Return [X, Y] of the center of cell containing provided text 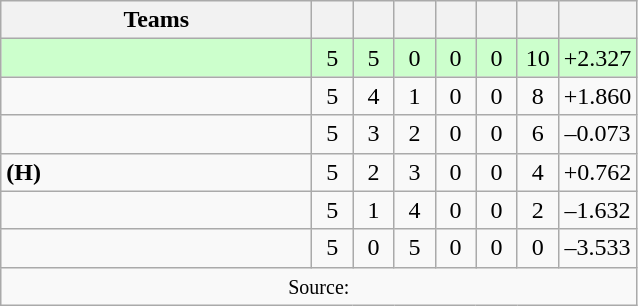
+0.762 [598, 172]
–0.073 [598, 134]
8 [538, 96]
Teams [156, 20]
Source: [319, 286]
(H) [156, 172]
+2.327 [598, 58]
+1.860 [598, 96]
–1.632 [598, 210]
–3.533 [598, 248]
6 [538, 134]
10 [538, 58]
